Provide the [x, y] coordinate of the cell's center where the given text is located.  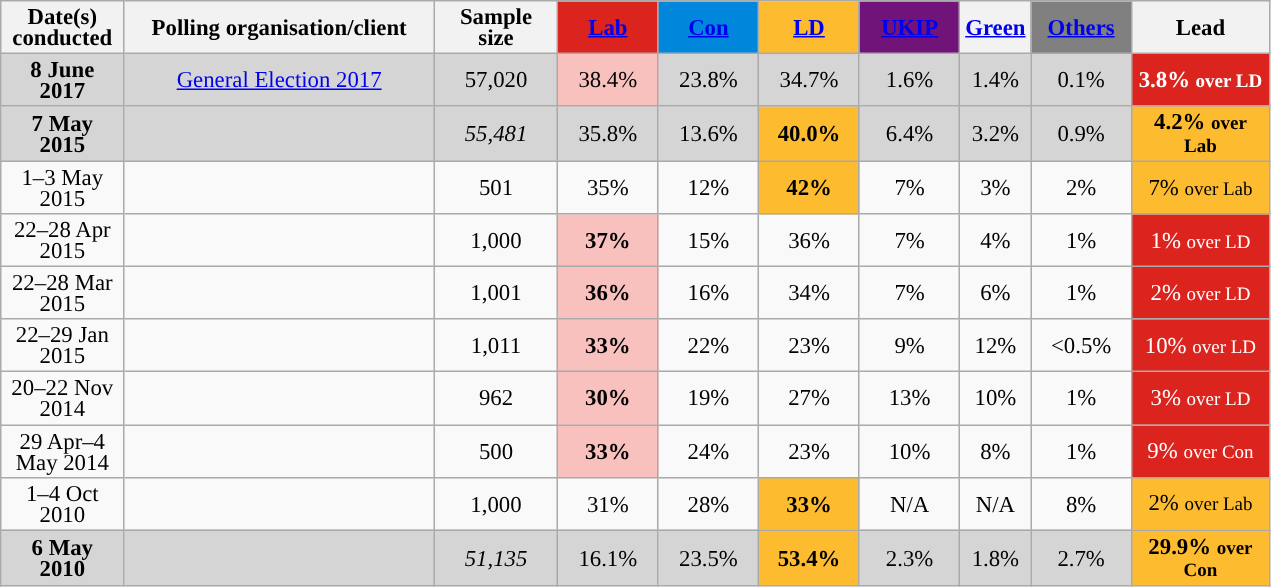
Polling organisation/client [280, 28]
3% [996, 188]
7% over Lab [1200, 188]
1.6% [910, 80]
<0.5% [1082, 346]
38.4% [608, 80]
23.5% [708, 558]
0.1% [1082, 80]
1.4% [996, 80]
51,135 [496, 558]
19% [708, 398]
22% [708, 346]
8 June 2017 [62, 80]
27% [810, 398]
1.8% [996, 558]
Green [996, 28]
Date(s)conducted [62, 28]
55,481 [496, 134]
0.9% [1082, 134]
2% over LD [1200, 294]
35% [608, 188]
16% [708, 294]
31% [608, 504]
13.6% [708, 134]
34% [810, 294]
LD [810, 28]
20–22 Nov 2014 [62, 398]
28% [708, 504]
962 [496, 398]
22–28 Mar 2015 [62, 294]
37% [608, 240]
2% [1082, 188]
6.4% [910, 134]
6% [996, 294]
1,001 [496, 294]
30% [608, 398]
23.8% [708, 80]
4% [996, 240]
24% [708, 452]
2.7% [1082, 558]
57,020 [496, 80]
2.3% [910, 558]
10% over LD [1200, 346]
3.2% [996, 134]
500 [496, 452]
16.1% [608, 558]
UKIP [910, 28]
35.8% [608, 134]
3% over LD [1200, 398]
1–3 May 2015 [62, 188]
4.2% over Lab [1200, 134]
Lab [608, 28]
15% [708, 240]
1–4 Oct 2010 [62, 504]
7 May 2015 [62, 134]
22–28 Apr 2015 [62, 240]
2% over Lab [1200, 504]
34.7% [810, 80]
1% over LD [1200, 240]
General Election 2017 [280, 80]
501 [496, 188]
22–29 Jan 2015 [62, 346]
3.8% over LD [1200, 80]
6 May 2010 [62, 558]
40.0% [810, 134]
29 Apr–4 May 2014 [62, 452]
Lead [1200, 28]
9% [910, 346]
13% [910, 398]
Sample size [496, 28]
1,011 [496, 346]
9% over Con [1200, 452]
29.9% over Con [1200, 558]
42% [810, 188]
Con [708, 28]
53.4% [810, 558]
Others [1082, 28]
